Scan for the cell matching the given text and deliver its [X, Y] coordinate at center. 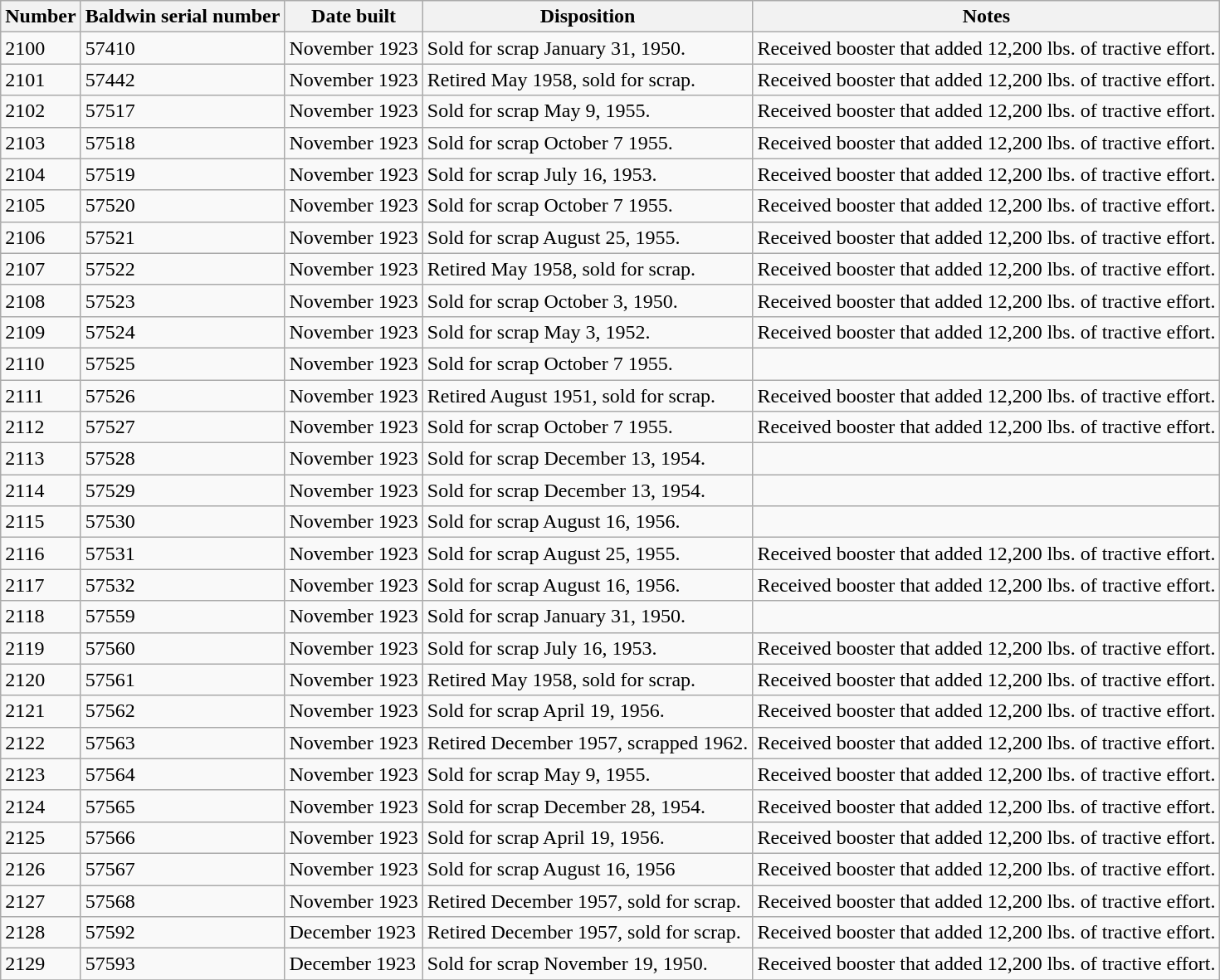
57566 [183, 837]
57593 [183, 964]
57525 [183, 363]
2112 [41, 427]
57524 [183, 332]
Sold for scrap August 16, 1956 [588, 869]
2103 [41, 143]
2102 [41, 111]
2113 [41, 459]
2121 [41, 711]
Notes [986, 17]
2119 [41, 648]
2100 [41, 48]
57528 [183, 459]
2117 [41, 585]
Disposition [588, 17]
Number [41, 17]
57564 [183, 774]
57531 [183, 553]
57561 [183, 680]
2129 [41, 964]
2124 [41, 806]
Sold for scrap December 28, 1954. [588, 806]
2107 [41, 269]
2115 [41, 522]
2105 [41, 206]
57517 [183, 111]
57518 [183, 143]
Sold for scrap May 3, 1952. [588, 332]
2104 [41, 174]
57523 [183, 300]
57410 [183, 48]
2125 [41, 837]
57560 [183, 648]
57568 [183, 900]
Retired August 1951, sold for scrap. [588, 396]
2106 [41, 237]
2111 [41, 396]
Retired December 1957, scrapped 1962. [588, 743]
Sold for scrap October 3, 1950. [588, 300]
57559 [183, 617]
2101 [41, 80]
2116 [41, 553]
57562 [183, 711]
57527 [183, 427]
57529 [183, 490]
57567 [183, 869]
2122 [41, 743]
2110 [41, 363]
2128 [41, 933]
2108 [41, 300]
Date built [354, 17]
57532 [183, 585]
57530 [183, 522]
Sold for scrap November 19, 1950. [588, 964]
57520 [183, 206]
2120 [41, 680]
57563 [183, 743]
2118 [41, 617]
2127 [41, 900]
57442 [183, 80]
57526 [183, 396]
57592 [183, 933]
57519 [183, 174]
57521 [183, 237]
2114 [41, 490]
Baldwin serial number [183, 17]
2123 [41, 774]
57522 [183, 269]
2109 [41, 332]
2126 [41, 869]
57565 [183, 806]
